For the text-containing cell, return its midpoint in [x, y] coordinate format. 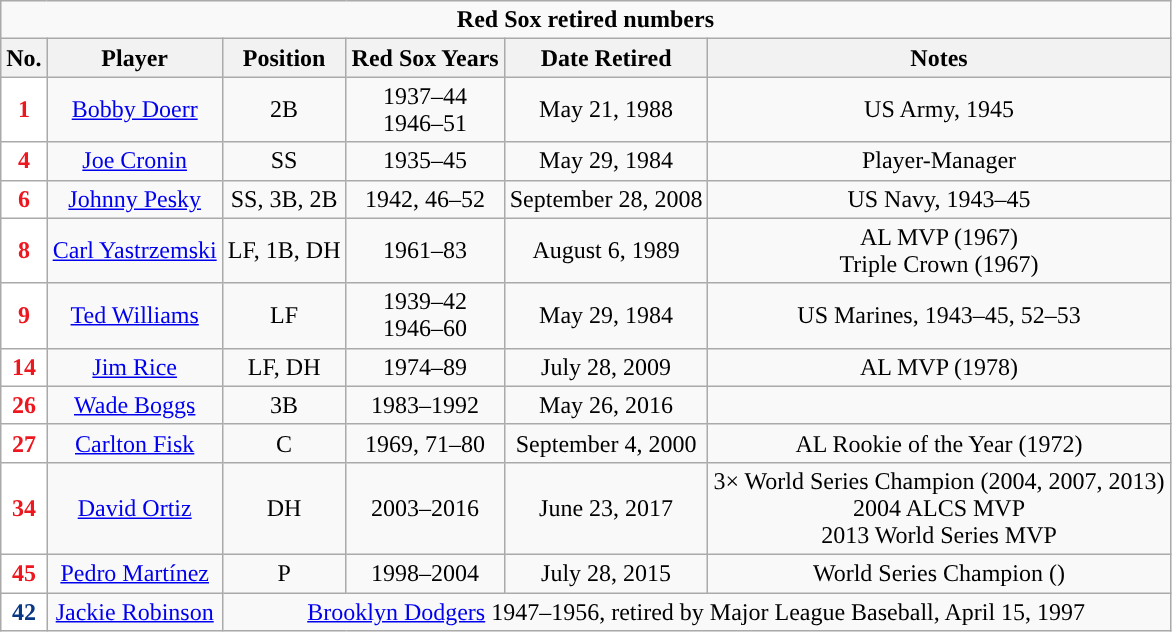
LF, 1B, DH [284, 250]
9 [24, 316]
1998–2004 [425, 573]
Position [284, 58]
US Navy, 1943–45 [939, 199]
1935–45 [425, 161]
1983–1992 [425, 405]
3B [284, 405]
P [284, 573]
45 [24, 573]
September 28, 2008 [606, 199]
David Ortiz [134, 508]
3× World Series Champion (2004, 2007, 2013)2004 ALCS MVP2013 World Series MVP [939, 508]
May 26, 2016 [606, 405]
DH [284, 508]
4 [24, 161]
1961–83 [425, 250]
LF, DH [284, 367]
8 [24, 250]
14 [24, 367]
2B [284, 110]
No. [24, 58]
Date Retired [606, 58]
27 [24, 443]
Carlton Fisk [134, 443]
1974–89 [425, 367]
Brooklyn Dodgers 1947–1956, retired by Major League Baseball, April 15, 1997 [696, 611]
6 [24, 199]
Carl Yastrzemski [134, 250]
July 28, 2015 [606, 573]
Johnny Pesky [134, 199]
1937–441946–51 [425, 110]
1939–421946–60 [425, 316]
26 [24, 405]
Notes [939, 58]
Red Sox Years [425, 58]
SS [284, 161]
34 [24, 508]
Jim Rice [134, 367]
Joe Cronin [134, 161]
AL MVP (1978) [939, 367]
US Marines, 1943–45, 52–53 [939, 316]
1 [24, 110]
Player [134, 58]
AL Rookie of the Year (1972) [939, 443]
Player-Manager [939, 161]
Ted Williams [134, 316]
SS, 3B, 2B [284, 199]
US Army, 1945 [939, 110]
2003–2016 [425, 508]
May 21, 1988 [606, 110]
World Series Champion () [939, 573]
42 [24, 611]
Jackie Robinson [134, 611]
LF [284, 316]
AL MVP (1967)Triple Crown (1967) [939, 250]
August 6, 1989 [606, 250]
June 23, 2017 [606, 508]
1942, 46–52 [425, 199]
C [284, 443]
1969, 71–80 [425, 443]
July 28, 2009 [606, 367]
September 4, 2000 [606, 443]
Pedro Martínez [134, 573]
Bobby Doerr [134, 110]
Wade Boggs [134, 405]
Red Sox retired numbers [586, 20]
